Extract the (X, Y) coordinate from the center of the cell holding the provided text.  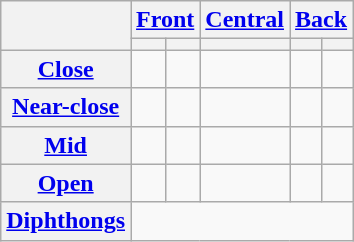
Mid (66, 145)
Near-close (66, 107)
Central (245, 20)
Open (66, 183)
Front (166, 20)
Close (66, 69)
Diphthongs (66, 221)
Back (322, 20)
